Determine the (X, Y) coordinate at the center of the cell enclosing the given text.  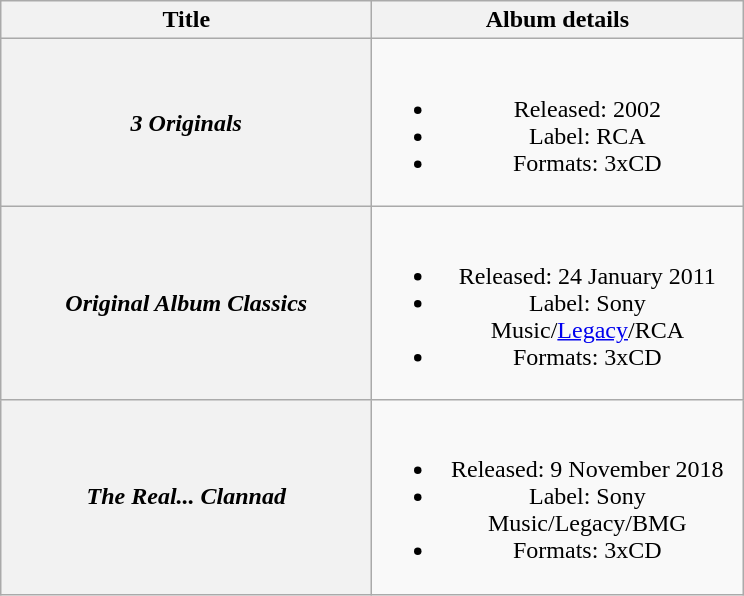
Original Album Classics (186, 303)
3 Originals (186, 122)
Released: 9 November 2018Label: Sony Music/Legacy/BMGFormats: 3xCD (558, 497)
The Real... Clannad (186, 497)
Released: 24 January 2011Label: Sony Music/Legacy/RCAFormats: 3xCD (558, 303)
Album details (558, 20)
Title (186, 20)
Released: 2002Label: RCAFormats: 3xCD (558, 122)
